Pinpoint the cell where the given text exists, returning its [X, Y] midpoint coordinate. 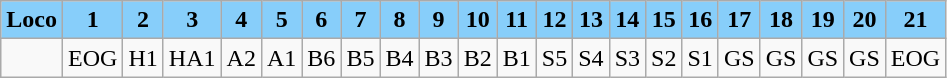
B3 [438, 58]
A1 [281, 58]
B2 [478, 58]
4 [241, 20]
H1 [143, 58]
19 [823, 20]
B4 [400, 58]
1 [92, 20]
9 [438, 20]
3 [192, 20]
18 [781, 20]
10 [478, 20]
Loco [32, 20]
2 [143, 20]
21 [915, 20]
8 [400, 20]
7 [360, 20]
14 [627, 20]
11 [516, 20]
6 [322, 20]
S4 [591, 58]
A2 [241, 58]
15 [664, 20]
B1 [516, 58]
B6 [322, 58]
20 [865, 20]
S3 [627, 58]
B5 [360, 58]
12 [554, 20]
5 [281, 20]
17 [739, 20]
S2 [664, 58]
S5 [554, 58]
13 [591, 20]
16 [700, 20]
S1 [700, 58]
HA1 [192, 58]
